Search for the cell housing the specified text and yield its [X, Y] center coordinate. 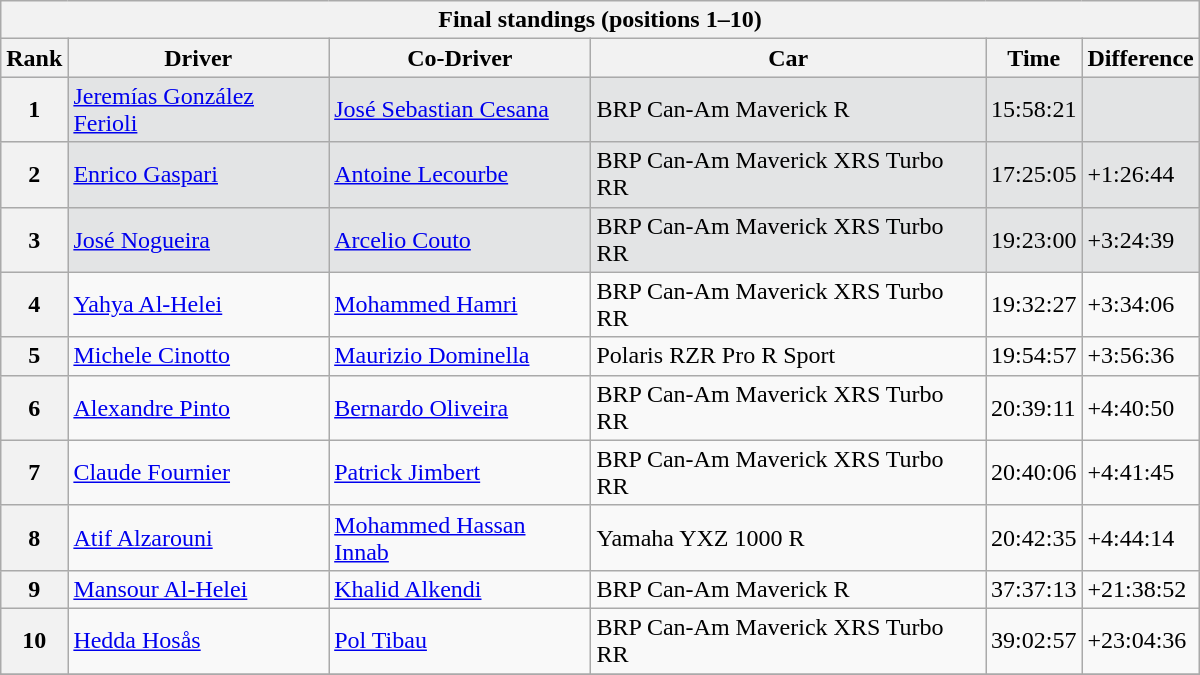
Mansour Al-Helei [198, 589]
Khalid Alkendi [460, 589]
+4:44:14 [1140, 538]
10 [34, 640]
Yahya Al-Helei [198, 304]
5 [34, 356]
+3:34:06 [1140, 304]
+21:38:52 [1140, 589]
Maurizio Dominella [460, 356]
7 [34, 472]
17:25:05 [1034, 174]
2 [34, 174]
José Sebastian Cesana [460, 110]
20:40:06 [1034, 472]
39:02:57 [1034, 640]
4 [34, 304]
15:58:21 [1034, 110]
Car [788, 58]
+3:24:39 [1140, 240]
20:42:35 [1034, 538]
+4:41:45 [1140, 472]
Driver [198, 58]
Difference [1140, 58]
20:39:11 [1034, 408]
6 [34, 408]
+3:56:36 [1140, 356]
Atif Alzarouni [198, 538]
+1:26:44 [1140, 174]
Time [1034, 58]
3 [34, 240]
Mohammed Hamri [460, 304]
Patrick Jimbert [460, 472]
Rank [34, 58]
Hedda Hosås [198, 640]
Claude Fournier [198, 472]
Polaris RZR Pro R Sport [788, 356]
19:32:27 [1034, 304]
37:37:13 [1034, 589]
Mohammed Hassan Innab [460, 538]
Antoine Lecourbe [460, 174]
Michele Cinotto [198, 356]
+4:40:50 [1140, 408]
José Nogueira [198, 240]
Enrico Gaspari [198, 174]
Arcelio Couto [460, 240]
Alexandre Pinto [198, 408]
Final standings (positions 1–10) [600, 20]
9 [34, 589]
1 [34, 110]
Co-Driver [460, 58]
+23:04:36 [1140, 640]
8 [34, 538]
19:23:00 [1034, 240]
Jeremías González Ferioli [198, 110]
Bernardo Oliveira [460, 408]
Pol Tibau [460, 640]
Yamaha YXZ 1000 R [788, 538]
19:54:57 [1034, 356]
